Detect which cell encompasses the target text, then output its (x, y) center coordinate. 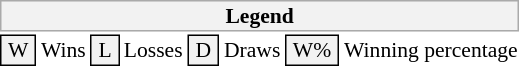
Legend (260, 16)
L (104, 50)
W% (312, 50)
Losses (153, 50)
Draws (252, 50)
Wins (63, 50)
D (203, 50)
W (18, 50)
